Provide the (x, y) coordinate of the cell's center where the given text is located.  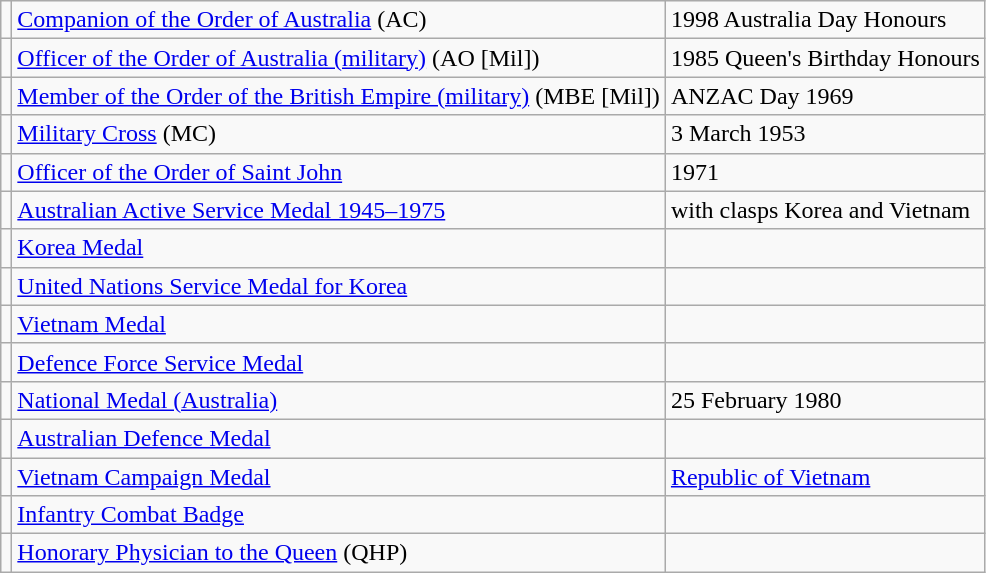
1971 (825, 172)
Vietnam Campaign Medal (339, 477)
National Medal (Australia) (339, 400)
with clasps Korea and Vietnam (825, 210)
Vietnam Medal (339, 324)
25 February 1980 (825, 400)
Officer of the Order of Australia (military) (AO [Mil]) (339, 58)
Australian Defence Medal (339, 438)
Defence Force Service Medal (339, 362)
1985 Queen's Birthday Honours (825, 58)
3 March 1953 (825, 134)
Military Cross (MC) (339, 134)
Korea Medal (339, 248)
ANZAC Day 1969 (825, 96)
Companion of the Order of Australia (AC) (339, 20)
Member of the Order of the British Empire (military) (MBE [Mil]) (339, 96)
1998 Australia Day Honours (825, 20)
United Nations Service Medal for Korea (339, 286)
Honorary Physician to the Queen (QHP) (339, 553)
Republic of Vietnam (825, 477)
Officer of the Order of Saint John (339, 172)
Australian Active Service Medal 1945–1975 (339, 210)
Infantry Combat Badge (339, 515)
